Return the (x, y) coordinate for the center point of the cell that contains the specified text.  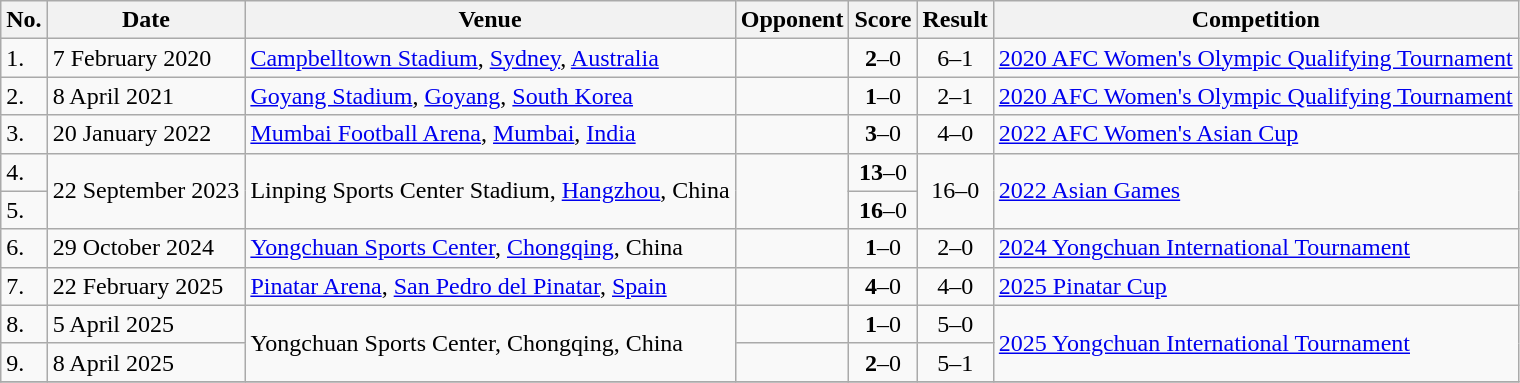
4. (24, 172)
8 April 2025 (146, 362)
Date (146, 20)
2. (24, 96)
13–0 (883, 172)
2025 Pinatar Cup (1256, 286)
6–1 (955, 58)
2–1 (955, 96)
No. (24, 20)
Competition (1256, 20)
7. (24, 286)
5 April 2025 (146, 324)
2022 AFC Women's Asian Cup (1256, 134)
2024 Yongchuan International Tournament (1256, 248)
5–1 (955, 362)
Pinatar Arena, San Pedro del Pinatar, Spain (490, 286)
2022 Asian Games (1256, 191)
2025 Yongchuan International Tournament (1256, 343)
8. (24, 324)
Mumbai Football Arena, Mumbai, India (490, 134)
9. (24, 362)
20 January 2022 (146, 134)
3. (24, 134)
Goyang Stadium, Goyang, South Korea (490, 96)
Linping Sports Center Stadium, Hangzhou, China (490, 191)
7 February 2020 (146, 58)
1. (24, 58)
22 September 2023 (146, 191)
8 April 2021 (146, 96)
Score (883, 20)
6. (24, 248)
Opponent (792, 20)
5. (24, 210)
29 October 2024 (146, 248)
Venue (490, 20)
Result (955, 20)
3–0 (883, 134)
5–0 (955, 324)
22 February 2025 (146, 286)
Campbelltown Stadium, Sydney, Australia (490, 58)
